For the text-containing cell, return its midpoint in [x, y] coordinate format. 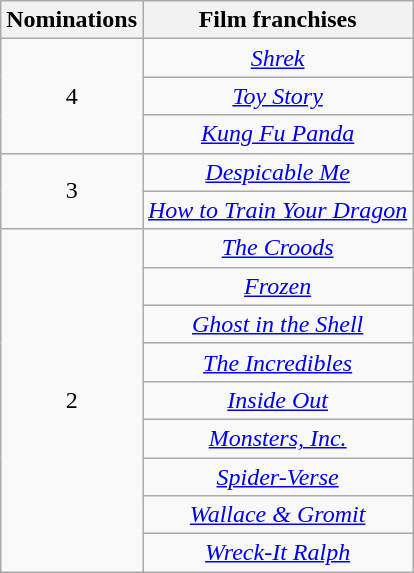
The Croods [277, 248]
Despicable Me [277, 172]
Shrek [277, 58]
2 [72, 400]
Wreck-It Ralph [277, 553]
Ghost in the Shell [277, 324]
Frozen [277, 286]
4 [72, 96]
3 [72, 191]
Nominations [72, 20]
Kung Fu Panda [277, 134]
The Incredibles [277, 362]
Monsters, Inc. [277, 438]
Inside Out [277, 400]
Film franchises [277, 20]
How to Train Your Dragon [277, 210]
Spider-Verse [277, 477]
Toy Story [277, 96]
Wallace & Gromit [277, 515]
